Search for the cell housing the specified text and yield its (X, Y) center coordinate. 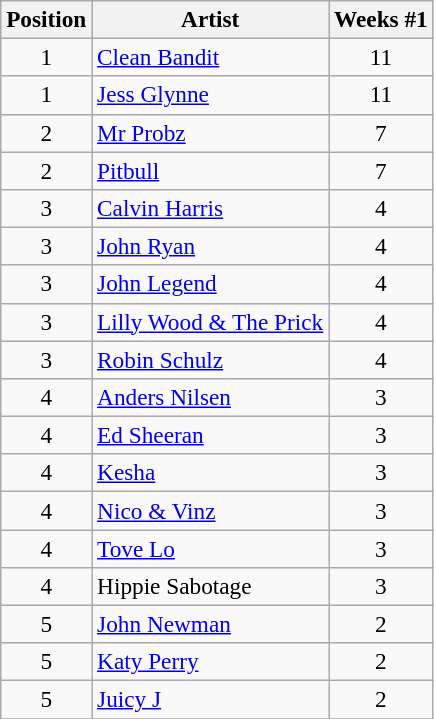
Clean Bandit (210, 57)
John Newman (210, 624)
Lilly Wood & The Prick (210, 322)
Weeks #1 (382, 19)
Hippie Sabotage (210, 586)
Katy Perry (210, 662)
Anders Nilsen (210, 397)
Nico & Vinz (210, 510)
Juicy J (210, 699)
Position (46, 19)
Kesha (210, 473)
Pitbull (210, 170)
Artist (210, 19)
John Ryan (210, 246)
Jess Glynne (210, 95)
Ed Sheeran (210, 435)
Robin Schulz (210, 359)
John Legend (210, 284)
Calvin Harris (210, 208)
Mr Probz (210, 133)
Tove Lo (210, 548)
